Find where the given text appears and provide that cell's center as [x, y] coordinate. 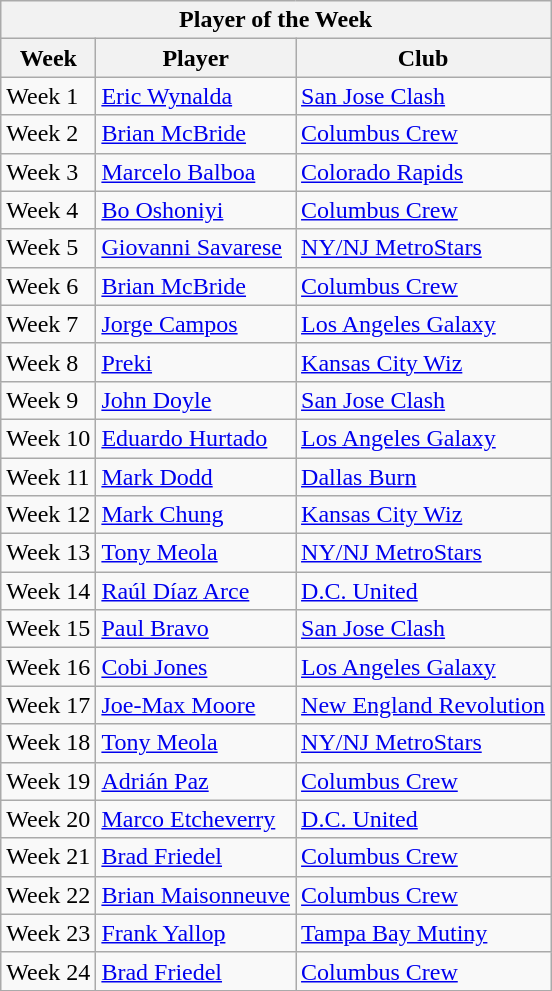
Dallas Burn [424, 477]
Week [48, 58]
Jorge Campos [196, 324]
Player [196, 58]
Week 19 [48, 781]
Week 5 [48, 248]
Eric Wynalda [196, 96]
Week 2 [48, 134]
Cobi Jones [196, 667]
Week 18 [48, 743]
Week 15 [48, 629]
Week 14 [48, 591]
Brian Maisonneuve [196, 895]
Eduardo Hurtado [196, 438]
Giovanni Savarese [196, 248]
Preki [196, 362]
Week 21 [48, 857]
Colorado Rapids [424, 172]
New England Revolution [424, 705]
Marco Etcheverry [196, 819]
Tampa Bay Mutiny [424, 933]
Week 11 [48, 477]
Week 16 [48, 667]
Week 24 [48, 971]
Marcelo Balboa [196, 172]
Week 9 [48, 400]
Joe-Max Moore [196, 705]
Week 13 [48, 553]
Club [424, 58]
Week 23 [48, 933]
Week 3 [48, 172]
Week 12 [48, 515]
Week 6 [48, 286]
Week 20 [48, 819]
Mark Chung [196, 515]
Raúl Díaz Arce [196, 591]
Bo Oshoniyi [196, 210]
Adrián Paz [196, 781]
Frank Yallop [196, 933]
Week 7 [48, 324]
Week 17 [48, 705]
Player of the Week [276, 20]
Paul Bravo [196, 629]
Week 4 [48, 210]
Mark Dodd [196, 477]
Week 8 [48, 362]
John Doyle [196, 400]
Week 1 [48, 96]
Week 10 [48, 438]
Week 22 [48, 895]
